Detect which cell encompasses the target text, then output its [x, y] center coordinate. 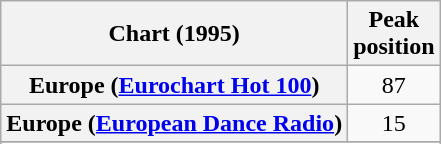
87 [394, 85]
Europe (Eurochart Hot 100) [174, 85]
Europe (European Dance Radio) [174, 123]
Peakposition [394, 34]
Chart (1995) [174, 34]
15 [394, 123]
